Find where the given text appears and provide that cell's center as (x, y) coordinate. 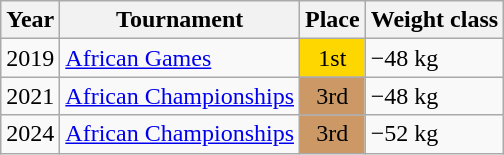
Year (30, 20)
African Games (180, 58)
Weight class (434, 20)
2019 (30, 58)
−52 kg (434, 134)
1st (333, 58)
2021 (30, 96)
2024 (30, 134)
Tournament (180, 20)
Place (333, 20)
